Capture the cell that displays the provided text and extract its (X, Y) central coordinate. 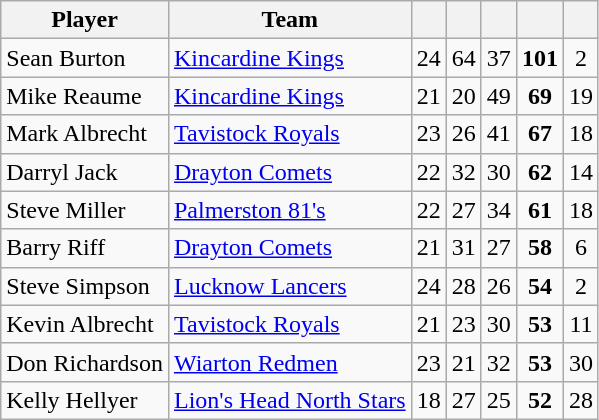
37 (498, 58)
Wiarton Redmen (290, 362)
Steve Simpson (85, 286)
25 (498, 400)
54 (540, 286)
34 (498, 210)
52 (540, 400)
6 (580, 248)
Barry Riff (85, 248)
14 (580, 172)
31 (464, 248)
Darryl Jack (85, 172)
Player (85, 20)
Kevin Albrecht (85, 324)
20 (464, 96)
Lion's Head North Stars (290, 400)
67 (540, 134)
101 (540, 58)
Don Richardson (85, 362)
Kelly Hellyer (85, 400)
Steve Miller (85, 210)
41 (498, 134)
Team (290, 20)
11 (580, 324)
69 (540, 96)
49 (498, 96)
64 (464, 58)
Lucknow Lancers (290, 286)
61 (540, 210)
Mark Albrecht (85, 134)
Mike Reaume (85, 96)
62 (540, 172)
58 (540, 248)
Sean Burton (85, 58)
Palmerston 81's (290, 210)
19 (580, 96)
